Find where the given text appears and provide that cell's center as (X, Y) coordinate. 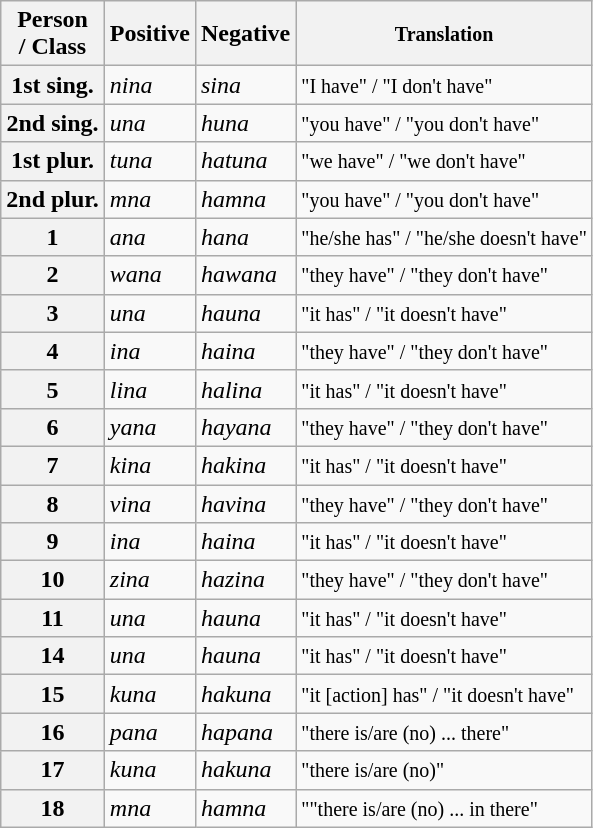
8 (53, 503)
11 (53, 618)
kina (150, 465)
1st plur. (53, 161)
hakina (245, 465)
nina (150, 85)
hawana (245, 275)
ana (150, 237)
Translation (444, 34)
3 (53, 313)
1 (53, 237)
"there is/are (no)" (444, 770)
5 (53, 389)
hazina (245, 580)
17 (53, 770)
9 (53, 542)
15 (53, 694)
hapana (245, 732)
1st sing. (53, 85)
lina (150, 389)
tuna (150, 161)
7 (53, 465)
wana (150, 275)
hatuna (245, 161)
Negative (245, 34)
hayana (245, 427)
"he/she has" / "he/she doesn't have" (444, 237)
Person/ Class (53, 34)
6 (53, 427)
sina (245, 85)
"there is/are (no) ... there" (444, 732)
4 (53, 351)
pana (150, 732)
16 (53, 732)
"we have" / "we don't have" (444, 161)
2nd plur. (53, 199)
Positive (150, 34)
10 (53, 580)
18 (53, 808)
2nd sing. (53, 123)
14 (53, 656)
yana (150, 427)
"I have" / "I don't have" (444, 85)
""there is/are (no) ... in there" (444, 808)
hana (245, 237)
zina (150, 580)
2 (53, 275)
halina (245, 389)
"it [action] has" / "it doesn't have" (444, 694)
vina (150, 503)
havina (245, 503)
huna (245, 123)
